Return (X, Y) of the center of cell containing provided text 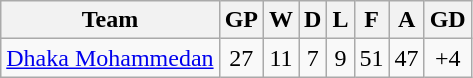
F (372, 20)
Team (110, 20)
W (280, 20)
+4 (448, 58)
9 (340, 58)
A (406, 20)
47 (406, 58)
D (313, 20)
27 (241, 58)
GD (448, 20)
11 (280, 58)
7 (313, 58)
GP (241, 20)
51 (372, 58)
L (340, 20)
Dhaka Mohammedan (110, 58)
